Detect which cell encompasses the target text, then output its [X, Y] center coordinate. 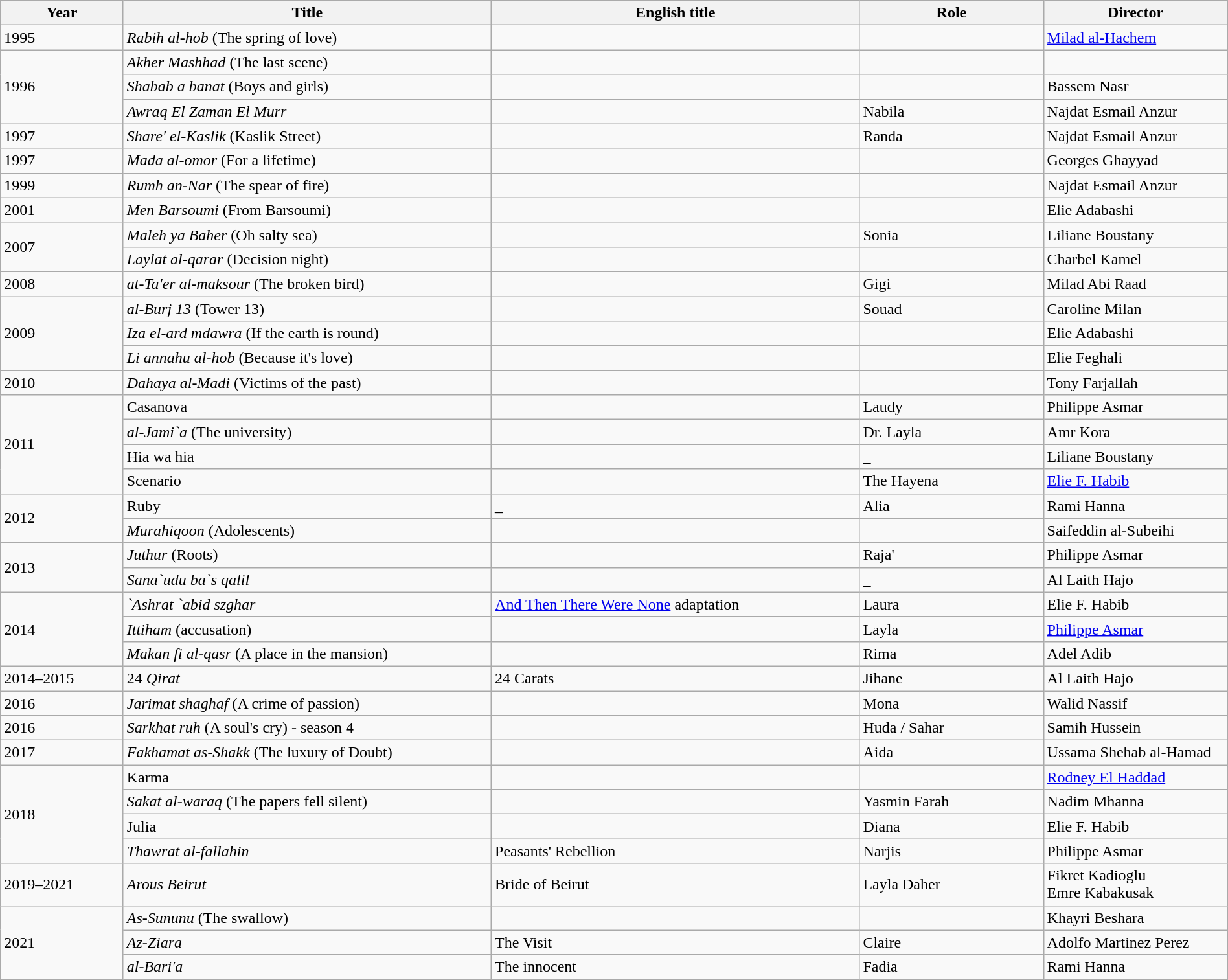
English title [676, 13]
Casanova [307, 407]
Layla Daher [951, 885]
Nabila [951, 111]
Makan fi al-qasr (A place in the mansion) [307, 654]
Jarimat shaghaf (A crime of passion) [307, 703]
Laudy [951, 407]
Role [951, 13]
Aida [951, 753]
Bassem Nasr [1135, 87]
2012 [62, 518]
Ruby [307, 506]
2014–2015 [62, 678]
2014 [62, 629]
Adel Adib [1135, 654]
2010 [62, 383]
Bride of Beirut [676, 885]
As-Sununu (The swallow) [307, 918]
al-Burj 13 (Tower 13) [307, 309]
Samih Hussein [1135, 728]
Yasmin Farah [951, 802]
Akher Mashhad (The last scene) [307, 62]
Nadim Mhanna [1135, 802]
Milad al-Hachem [1135, 38]
Hia wa hia [307, 457]
1999 [62, 185]
Li annahu al-hob (Because it's love) [307, 358]
Adolfo Martinez Perez [1135, 942]
Scenario [307, 481]
The innocent [676, 967]
Year [62, 13]
Milad Abi Raad [1135, 284]
Peasants' Rebellion [676, 851]
Maleh ya Baher (Oh salty sea) [307, 234]
The Visit [676, 942]
Ussama Shehab al-Hamad [1135, 753]
Gigi [951, 284]
Diana [951, 826]
Julia [307, 826]
Layla [951, 629]
Elie Feghali [1135, 358]
24 Qirat [307, 678]
Claire [951, 942]
Rumh an-Nar (The spear of fire) [307, 185]
Laylat al-qarar (Decision night) [307, 259]
Rabih al-hob (The spring of love) [307, 38]
Az-Ziara [307, 942]
Laura [951, 604]
Tony Farjallah [1135, 383]
24 Carats [676, 678]
2011 [62, 444]
Walid Nassif [1135, 703]
Jihane [951, 678]
Ittiham (accusation) [307, 629]
Charbel Kamel [1135, 259]
at-Ta'er al-maksour (The broken bird) [307, 284]
Sakat al-waraq (The papers fell silent) [307, 802]
2018 [62, 814]
`Ashrat `abid szghar [307, 604]
Juthur (Roots) [307, 555]
Souad [951, 309]
Alia [951, 506]
Khayri Beshara [1135, 918]
Iza el-ard mdawra (If the earth is round) [307, 334]
al-Jami`a (The university) [307, 432]
2007 [62, 247]
2019–2021 [62, 885]
2017 [62, 753]
Narjis [951, 851]
Rima [951, 654]
Caroline Milan [1135, 309]
Dahaya al-Madi (Victims of the past) [307, 383]
Randa [951, 136]
2013 [62, 567]
Fakhamat as-Shakk (The luxury of Doubt) [307, 753]
Karma [307, 777]
Huda / Sahar [951, 728]
2008 [62, 284]
Sonia [951, 234]
Mona [951, 703]
2009 [62, 334]
Murahiqoon (Adolescents) [307, 530]
1995 [62, 38]
al-Bari'a [307, 967]
Sana`udu ba`s qalil [307, 580]
Awraq El Zaman El Murr [307, 111]
And Then There Were None adaptation [676, 604]
Fikret KadiogluEmre Kabakusak [1135, 885]
Men Barsoumi (From Barsoumi) [307, 210]
Arous Beirut [307, 885]
Rodney El Haddad [1135, 777]
Share' el-Kaslik (Kaslik Street) [307, 136]
Raja' [951, 555]
Thawrat al-fallahin [307, 851]
Shabab a banat (Boys and girls) [307, 87]
The Hayena [951, 481]
2021 [62, 942]
Georges Ghayyad [1135, 161]
1996 [62, 87]
Title [307, 13]
Sarkhat ruh (A soul's cry) - season 4 [307, 728]
Saifeddin al-Subeihi [1135, 530]
Dr. Layla [951, 432]
Amr Kora [1135, 432]
Director [1135, 13]
Fadia [951, 967]
2001 [62, 210]
Mada al-omor (For a lifetime) [307, 161]
